Determine the (x, y) coordinate at the center of the cell enclosing the given text.  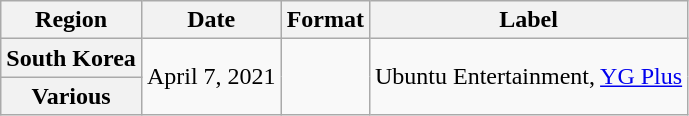
Ubuntu Entertainment, YG Plus (528, 77)
April 7, 2021 (211, 77)
South Korea (72, 58)
Label (528, 20)
Various (72, 96)
Format (325, 20)
Date (211, 20)
Region (72, 20)
